Capture the cell that displays the provided text and extract its (x, y) central coordinate. 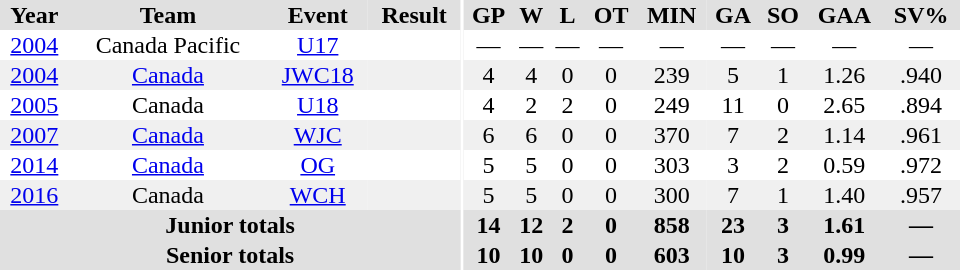
Junior totals (230, 225)
MIN (671, 15)
GA (733, 15)
11 (733, 105)
14 (488, 225)
1.40 (844, 195)
OG (318, 165)
12 (531, 225)
239 (671, 75)
GAA (844, 15)
Senior totals (230, 255)
JWC18 (318, 75)
300 (671, 195)
303 (671, 165)
.961 (921, 135)
GP (488, 15)
Canada Pacific (168, 45)
23 (733, 225)
L (567, 15)
2.65 (844, 105)
.957 (921, 195)
W (531, 15)
2014 (34, 165)
WJC (318, 135)
0.59 (844, 165)
2005 (34, 105)
.972 (921, 165)
0.99 (844, 255)
Result (414, 15)
1.26 (844, 75)
2007 (34, 135)
858 (671, 225)
2016 (34, 195)
OT (612, 15)
.940 (921, 75)
U17 (318, 45)
1.61 (844, 225)
1.14 (844, 135)
603 (671, 255)
SO (782, 15)
370 (671, 135)
U18 (318, 105)
249 (671, 105)
Year (34, 15)
Team (168, 15)
Event (318, 15)
.894 (921, 105)
SV% (921, 15)
WCH (318, 195)
